Detect which cell encompasses the target text, then output its [X, Y] center coordinate. 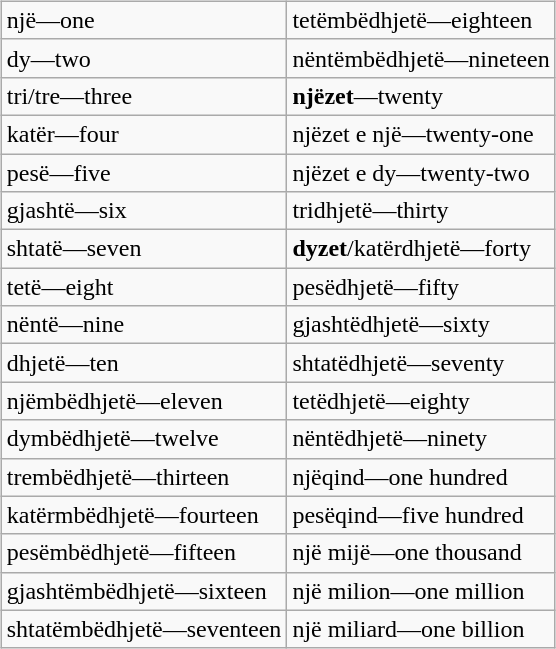
njëzet e dy—twenty-two [421, 173]
gjashtëmbëdhjetë—sixteen [144, 591]
njëmbëdhjetë—eleven [144, 401]
tri/tre—three [144, 96]
pesë—five [144, 173]
nëntë—nine [144, 325]
gjashtë—six [144, 211]
nëntëdhjetë—ninety [421, 439]
tetëdhjetë—eighty [421, 401]
pesëqind—five hundred [421, 515]
njëzet e një—twenty-one [421, 134]
një milion—one million [421, 591]
gjashtëdhjetë—sixty [421, 325]
një miliard—one billion [421, 629]
njëqind—one hundred [421, 477]
shtatëmbëdhjetë—seventeen [144, 629]
dy—two [144, 58]
katër—four [144, 134]
pesëdhjetë—fifty [421, 287]
dyzet/katërdhjetë—forty [421, 249]
njëzet—twenty [421, 96]
nëntëmbëdhjetë—nineteen [421, 58]
pesëmbëdhjetë—fifteen [144, 553]
tetë—eight [144, 287]
tetëmbëdhjetë—eighteen [421, 20]
shtatëdhjetë—seventy [421, 363]
një—one [144, 20]
katërmbëdhjetë—fourteen [144, 515]
dymbëdhjetë—twelve [144, 439]
shtatë—seven [144, 249]
tridhjetë—thirty [421, 211]
dhjetë—ten [144, 363]
një mijë—one thousand [421, 553]
trembëdhjetë—thirteen [144, 477]
